Detect which cell encompasses the target text, then output its (X, Y) center coordinate. 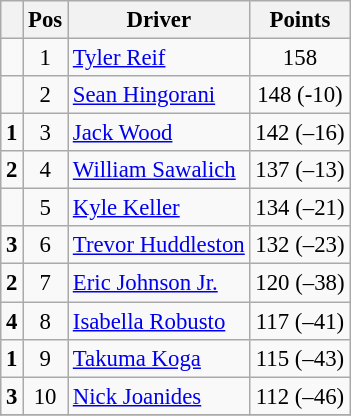
Points (300, 20)
142 (–16) (300, 133)
148 (-10) (300, 95)
Jack Wood (160, 133)
Isabella Robusto (160, 321)
Eric Johnson Jr. (160, 283)
137 (–13) (300, 170)
9 (46, 358)
112 (–46) (300, 396)
6 (46, 245)
7 (46, 283)
132 (–23) (300, 245)
134 (–21) (300, 208)
Nick Joanides (160, 396)
Kyle Keller (160, 208)
Tyler Reif (160, 58)
117 (–41) (300, 321)
120 (–38) (300, 283)
Trevor Huddleston (160, 245)
William Sawalich (160, 170)
Sean Hingorani (160, 95)
115 (–43) (300, 358)
158 (300, 58)
10 (46, 396)
Takuma Koga (160, 358)
5 (46, 208)
Pos (46, 20)
8 (46, 321)
Driver (160, 20)
